Determine the [X, Y] coordinate at the center of the cell enclosing the given text.  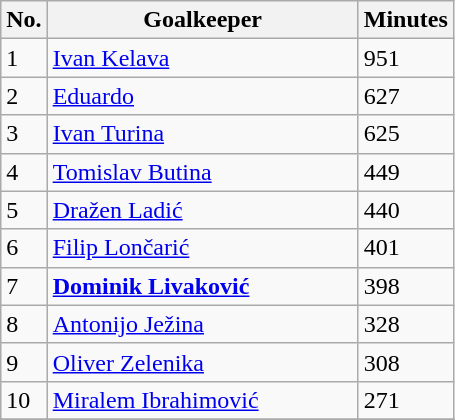
Ivan Kelava [202, 58]
Eduardo [202, 96]
6 [24, 248]
271 [406, 400]
Dražen Ladić [202, 210]
1 [24, 58]
3 [24, 134]
2 [24, 96]
449 [406, 172]
Dominik Livaković [202, 286]
10 [24, 400]
440 [406, 210]
Goalkeeper [202, 20]
5 [24, 210]
4 [24, 172]
Oliver Zelenika [202, 362]
7 [24, 286]
328 [406, 324]
627 [406, 96]
951 [406, 58]
Minutes [406, 20]
398 [406, 286]
9 [24, 362]
308 [406, 362]
Tomislav Butina [202, 172]
Ivan Turina [202, 134]
625 [406, 134]
Miralem Ibrahimović [202, 400]
401 [406, 248]
No. [24, 20]
Filip Lončarić [202, 248]
Antonijo Ježina [202, 324]
8 [24, 324]
